For the text-containing cell, return its midpoint in (X, Y) coordinate format. 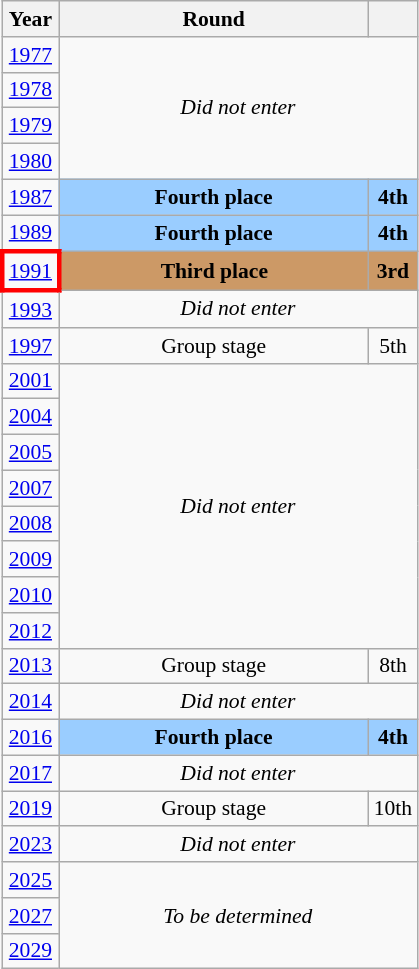
1997 (30, 346)
2005 (30, 453)
2019 (30, 809)
2029 (30, 951)
2010 (30, 595)
2007 (30, 488)
1989 (30, 234)
2013 (30, 666)
2023 (30, 845)
Third place (214, 272)
2017 (30, 773)
3rd (394, 272)
2014 (30, 702)
2012 (30, 631)
1991 (30, 272)
2001 (30, 381)
1980 (30, 162)
2027 (30, 916)
5th (394, 346)
1987 (30, 197)
2009 (30, 560)
8th (394, 666)
1979 (30, 126)
1977 (30, 55)
1978 (30, 90)
2016 (30, 738)
2008 (30, 524)
10th (394, 809)
Round (214, 19)
To be determined (238, 916)
1993 (30, 310)
Year (30, 19)
2004 (30, 417)
2025 (30, 880)
